Return [X, Y] of the center of cell containing provided text 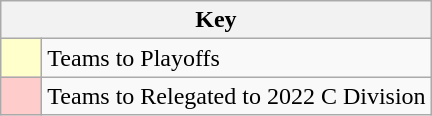
Teams to Playoffs [236, 58]
Key [216, 20]
Teams to Relegated to 2022 C Division [236, 96]
